Extract the [x, y] coordinate from the center of the cell holding the provided text.  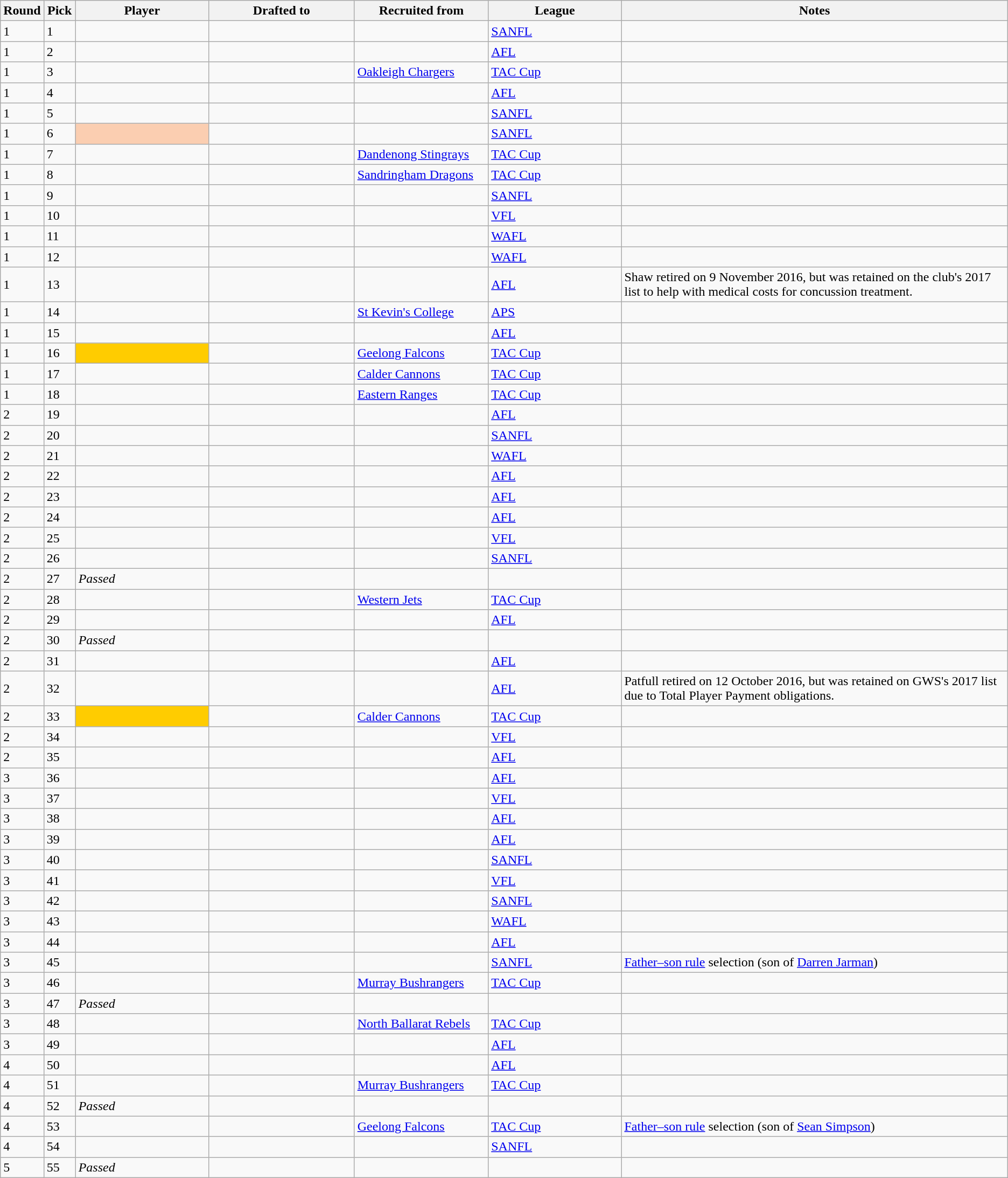
40 [59, 860]
13 [59, 284]
27 [59, 578]
24 [59, 517]
50 [59, 1065]
31 [59, 661]
Dandenong Stingrays [421, 154]
Father–son rule selection (son of Darren Jarman) [814, 963]
26 [59, 558]
18 [59, 394]
19 [59, 415]
51 [59, 1085]
Father–son rule selection (son of Sean Simpson) [814, 1126]
48 [59, 1024]
Notes [814, 11]
33 [59, 716]
23 [59, 497]
Patfull retired on 12 October 2016, but was retained on GWS's 2017 list due to Total Player Payment obligations. [814, 688]
Player [142, 11]
League [555, 11]
35 [59, 757]
12 [59, 257]
Shaw retired on 9 November 2016, but was retained on the club's 2017 list to help with medical costs for concussion treatment. [814, 284]
37 [59, 798]
Oakleigh Chargers [421, 72]
6 [59, 134]
42 [59, 901]
46 [59, 983]
41 [59, 880]
47 [59, 1003]
20 [59, 435]
38 [59, 819]
Eastern Ranges [421, 394]
44 [59, 942]
St Kevin's College [421, 312]
17 [59, 374]
7 [59, 154]
29 [59, 620]
11 [59, 236]
39 [59, 839]
8 [59, 175]
55 [59, 1167]
32 [59, 688]
34 [59, 737]
49 [59, 1044]
9 [59, 195]
14 [59, 312]
25 [59, 538]
45 [59, 963]
53 [59, 1126]
52 [59, 1106]
Round [22, 11]
Drafted to [281, 11]
21 [59, 456]
36 [59, 778]
Western Jets [421, 600]
54 [59, 1147]
10 [59, 215]
30 [59, 640]
North Ballarat Rebels [421, 1024]
16 [59, 353]
15 [59, 333]
Recruited from [421, 11]
22 [59, 476]
APS [555, 312]
Sandringham Dragons [421, 175]
43 [59, 921]
Pick [59, 11]
28 [59, 600]
